Provide the [x, y] coordinate of the cell's center where the given text is located.  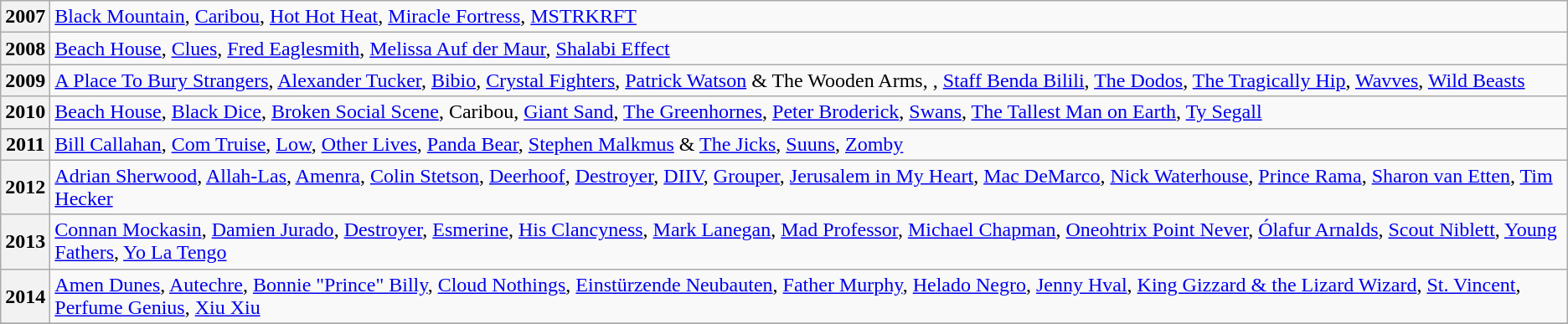
2008 [25, 49]
2012 [25, 188]
2014 [25, 296]
2011 [25, 144]
2013 [25, 241]
2009 [25, 80]
Beach House, Black Dice, Broken Social Scene, Caribou, Giant Sand, The Greenhornes, Peter Broderick, Swans, The Tallest Man on Earth, Ty Segall [809, 112]
2007 [25, 17]
Bill Callahan, Com Truise, Low, Other Lives, Panda Bear, Stephen Malkmus & The Jicks, Suuns, Zomby [809, 144]
Black Mountain, Caribou, Hot Hot Heat, Miracle Fortress, MSTRKRFT [809, 17]
2010 [25, 112]
Beach House, Clues, Fred Eaglesmith, Melissa Auf der Maur, Shalabi Effect [809, 49]
